Identify which cell holds the provided text, then report its (X, Y) central coordinate. 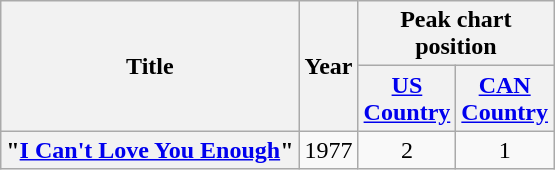
1977 (328, 150)
Peak chartposition (456, 34)
2 (407, 150)
CANCountry (505, 98)
Title (150, 66)
USCountry (407, 98)
Year (328, 66)
1 (505, 150)
"I Can't Love You Enough" (150, 150)
